Capture the cell that displays the provided text and extract its [x, y] central coordinate. 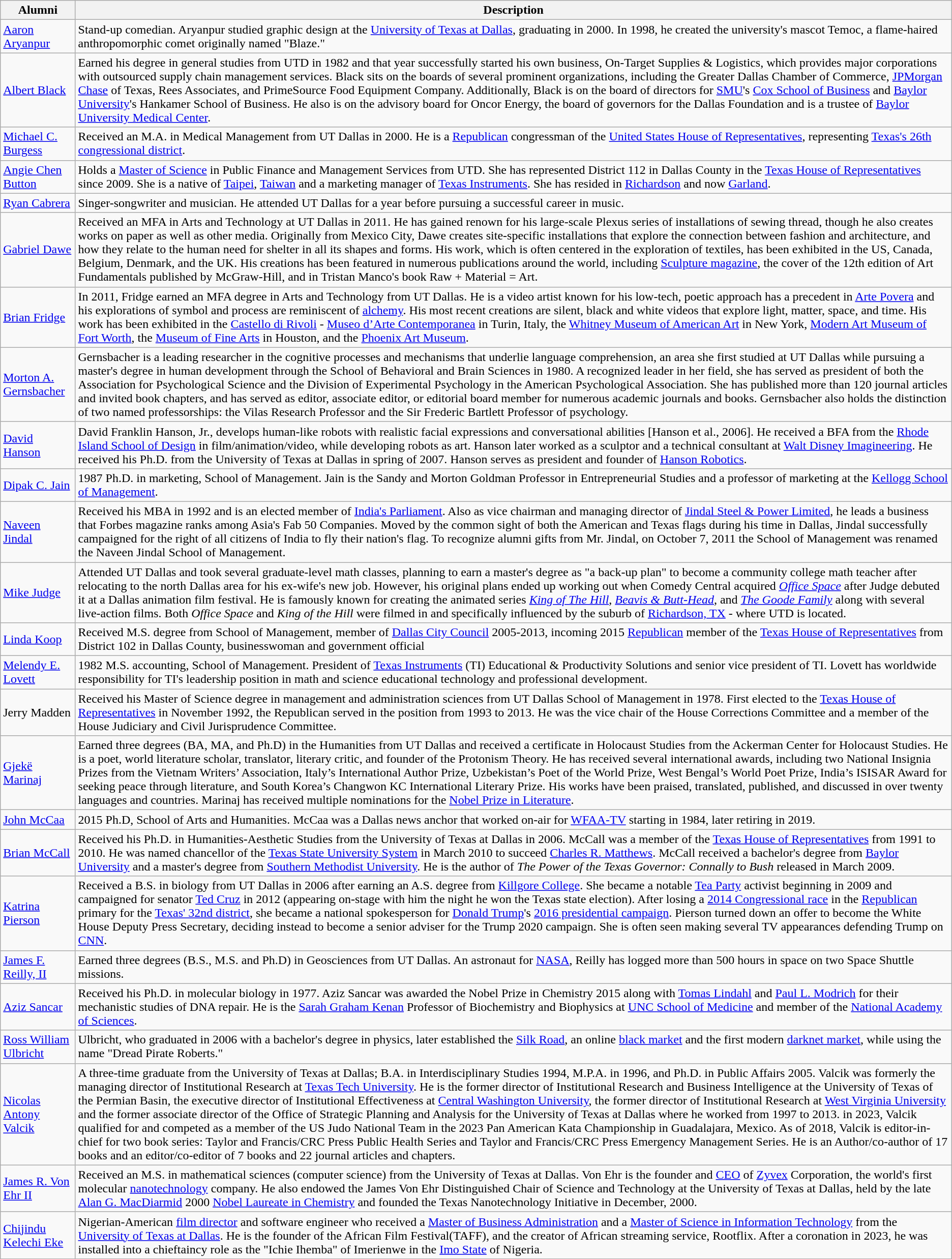
Angie Chen Button [38, 177]
Katrina Pierson [38, 913]
James R. Von Ehr II [38, 1188]
Jerry Madden [38, 712]
Mike Judge [38, 593]
Gjekë Marinaj [38, 773]
Nicolas Antony Valcik [38, 1114]
Naveen Jindal [38, 532]
Dipak C. Jain [38, 485]
Ryan Cabrera [38, 203]
Aziz Sancar [38, 1007]
Description [514, 10]
Alumni [38, 10]
Brian McCall [38, 853]
Ross William Ulbricht [38, 1046]
Morton A. Gernsbacher [38, 384]
Michael C. Burgess [38, 143]
Gabriel Dawe [38, 250]
Singer-songwriter and musician. He attended UT Dallas for a year before pursuing a successful career in music. [514, 203]
Chijindu Kelechi Eke [38, 1235]
David Hanson [38, 445]
Melendy E. Lovett [38, 672]
Linda Koop [38, 640]
2015 Ph.D, School of Arts and Humanities. McCaa was a Dallas news anchor that worked on-air for WFAA-TV starting in 1984, later retiring in 2019. [514, 820]
John McCaa [38, 820]
Albert Black [38, 90]
Brian Fridge [38, 317]
Aaron Aryanpur [38, 37]
James F. Reilly, II [38, 967]
